Output the [x, y] coordinate of the center of the cell containing the given text.  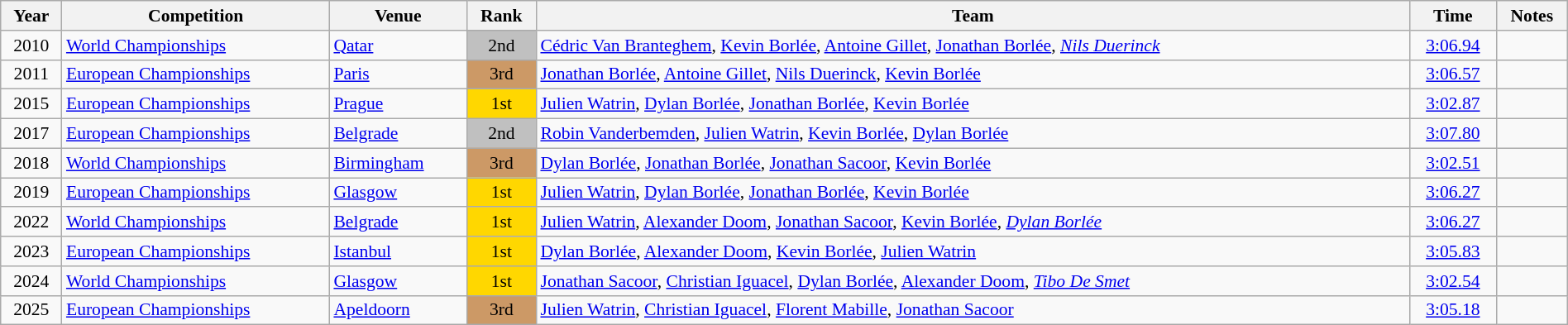
3:05.83 [1452, 251]
2010 [31, 45]
2018 [31, 163]
2011 [31, 74]
2024 [31, 281]
Dylan Borlée, Jonathan Borlée, Jonathan Sacoor, Kevin Borlée [973, 163]
3:06.57 [1452, 74]
3:05.18 [1452, 310]
Jonathan Borlée, Antoine Gillet, Nils Duerinck, Kevin Borlée [973, 74]
2017 [31, 134]
Julien Watrin, Alexander Doom, Jonathan Sacoor, Kevin Borlée, Dylan Borlée [973, 222]
Dylan Borlée, Alexander Doom, Kevin Borlée, Julien Watrin [973, 251]
Apeldoorn [398, 310]
Julien Watrin, Christian Iguacel, Florent Mabille, Jonathan Sacoor [973, 310]
2015 [31, 104]
Paris [398, 74]
3:07.80 [1452, 134]
Istanbul [398, 251]
2019 [31, 193]
2023 [31, 251]
Cédric Van Branteghem, Kevin Borlée, Antoine Gillet, Jonathan Borlée, Nils Duerinck [973, 45]
3:06.94 [1452, 45]
Rank [501, 16]
Jonathan Sacoor, Christian Iguacel, Dylan Borlée, Alexander Doom, Tibo De Smet [973, 281]
3:02.87 [1452, 104]
2025 [31, 310]
Prague [398, 104]
Competition [195, 16]
2022 [31, 222]
Notes [1532, 16]
3:02.54 [1452, 281]
Venue [398, 16]
Robin Vanderbemden, Julien Watrin, Kevin Borlée, Dylan Borlée [973, 134]
Time [1452, 16]
Year [31, 16]
3:02.51 [1452, 163]
Birmingham [398, 163]
Qatar [398, 45]
Team [973, 16]
